Provide the [X, Y] coordinate of the cell's center where the given text is located.  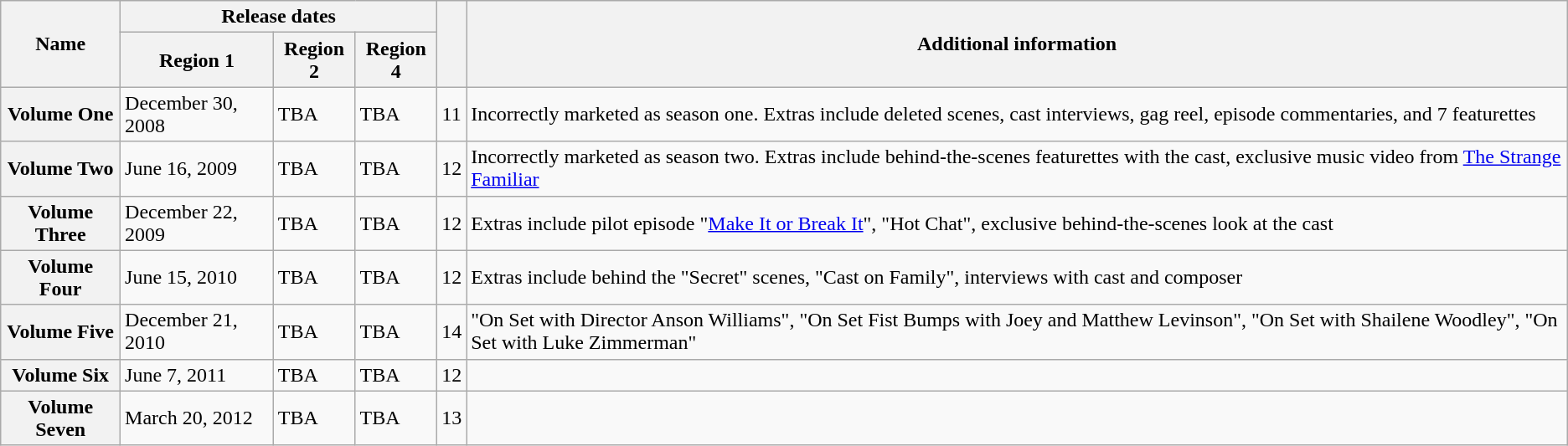
June 16, 2009 [198, 169]
Region 1 [198, 60]
Volume Six [60, 375]
June 7, 2011 [198, 375]
Incorrectly marketed as season one. Extras include deleted scenes, cast interviews, gag reel, episode commentaries, and 7 featurettes [1017, 114]
Region 4 [396, 60]
June 15, 2010 [198, 278]
Release dates [279, 17]
March 20, 2012 [198, 418]
Volume Five [60, 331]
Region 2 [314, 60]
Volume One [60, 114]
Volume Seven [60, 418]
11 [452, 114]
Additional information [1017, 44]
Incorrectly marketed as season two. Extras include behind-the-scenes featurettes with the cast, exclusive music video from The Strange Familiar [1017, 169]
13 [452, 418]
Name [60, 44]
Volume Two [60, 169]
Volume Three [60, 223]
December 22, 2009 [198, 223]
December 21, 2010 [198, 331]
Extras include behind the "Secret" scenes, "Cast on Family", interviews with cast and composer [1017, 278]
Volume Four [60, 278]
December 30, 2008 [198, 114]
14 [452, 331]
Extras include pilot episode "Make It or Break It", "Hot Chat", exclusive behind-the-scenes look at the cast [1017, 223]
